Pinpoint the cell where the given text exists, returning its [X, Y] midpoint coordinate. 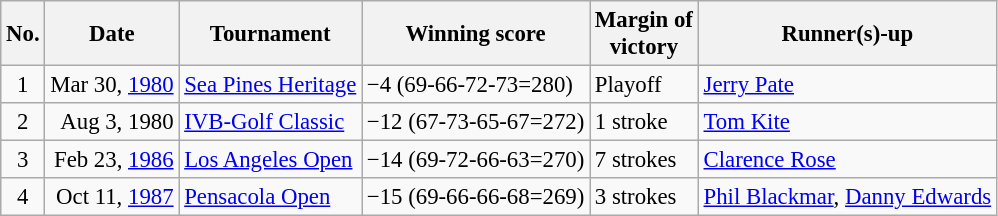
Playoff [644, 85]
Tom Kite [847, 122]
Runner(s)-up [847, 34]
4 [23, 197]
2 [23, 122]
Oct 11, 1987 [112, 197]
Winning score [476, 34]
Clarence Rose [847, 160]
1 [23, 85]
−4 (69-66-72-73=280) [476, 85]
Feb 23, 1986 [112, 160]
No. [23, 34]
−14 (69-72-66-63=270) [476, 160]
IVB-Golf Classic [270, 122]
Pensacola Open [270, 197]
Sea Pines Heritage [270, 85]
Los Angeles Open [270, 160]
Aug 3, 1980 [112, 122]
−15 (69-66-66-68=269) [476, 197]
Jerry Pate [847, 85]
Phil Blackmar, Danny Edwards [847, 197]
3 strokes [644, 197]
3 [23, 160]
Margin ofvictory [644, 34]
7 strokes [644, 160]
Date [112, 34]
−12 (67-73-65-67=272) [476, 122]
Tournament [270, 34]
Mar 30, 1980 [112, 85]
1 stroke [644, 122]
